Output the [X, Y] coordinate of the center of the cell containing the given text.  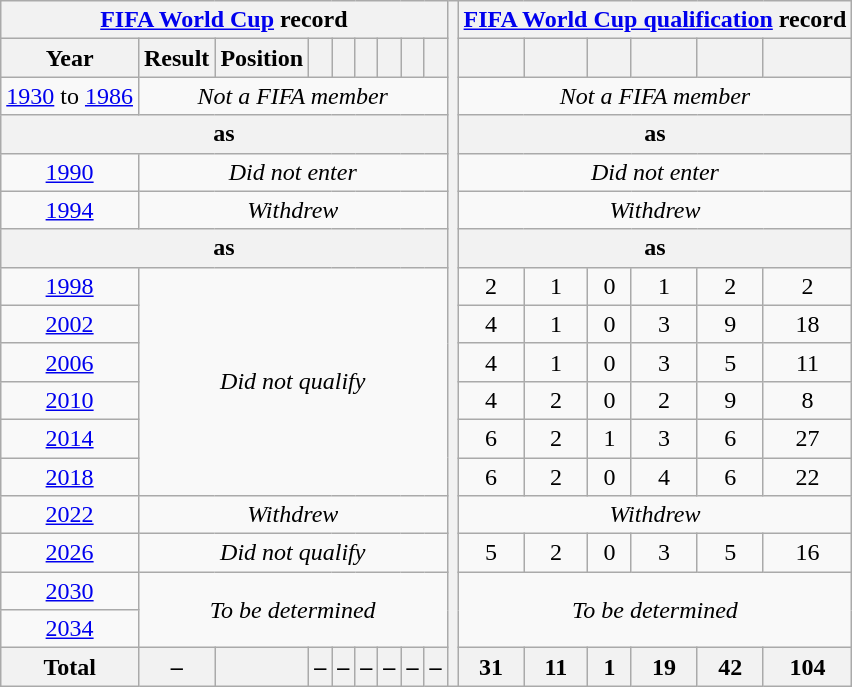
2034 [70, 629]
2002 [70, 324]
8 [808, 400]
16 [808, 553]
1998 [70, 286]
22 [808, 477]
2022 [70, 515]
42 [730, 667]
27 [808, 438]
19 [664, 667]
1990 [70, 172]
2006 [70, 362]
2014 [70, 438]
Year [70, 58]
Total [70, 667]
1930 to 1986 [70, 96]
104 [808, 667]
2010 [70, 400]
31 [491, 667]
FIFA World Cup qualification record [655, 20]
2026 [70, 553]
Result [176, 58]
Position [262, 58]
1994 [70, 210]
2018 [70, 477]
18 [808, 324]
FIFA World Cup record [224, 20]
2030 [70, 591]
